Search for the cell housing the specified text and yield its (X, Y) center coordinate. 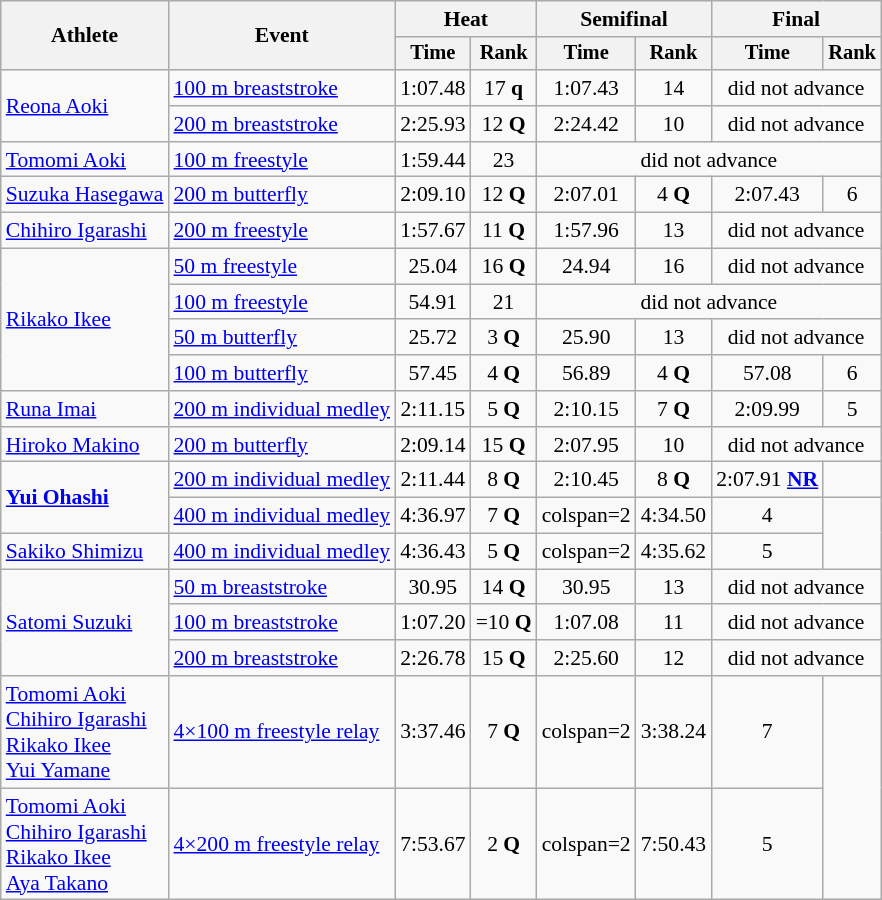
2 Q (504, 844)
Chihiro Igarashi (85, 231)
7:50.43 (674, 844)
1:07.08 (586, 623)
50 m freestyle (282, 267)
2:07.91 NR (767, 480)
24.94 (586, 267)
1:59.44 (432, 160)
7:53.67 (432, 844)
=10 Q (504, 623)
100 m butterfly (282, 373)
1:07.48 (432, 88)
2:10.15 (586, 409)
2:09.99 (767, 409)
1:57.96 (586, 231)
4×100 m freestyle relay (282, 732)
57.08 (767, 373)
2:11.44 (432, 480)
Yui Ohashi (85, 498)
25.90 (586, 338)
2:07.43 (767, 195)
21 (504, 302)
25.04 (432, 267)
4:36.43 (432, 552)
Event (282, 36)
50 m breaststroke (282, 587)
16 Q (504, 267)
2:07.01 (586, 195)
200 m freestyle (282, 231)
3:37.46 (432, 732)
57.45 (432, 373)
11 Q (504, 231)
Tomomi Aoki (85, 160)
1:07.43 (586, 88)
Tomomi AokiChihiro IgarashiRikako IkeeYui Yamane (85, 732)
14 (674, 88)
Tomomi AokiChihiro IgarashiRikako IkeeAya Takano (85, 844)
Final (796, 19)
Semifinal (624, 19)
Satomi Suzuki (85, 622)
Athlete (85, 36)
4:35.62 (674, 552)
2:07.95 (586, 445)
17 q (504, 88)
2:11.15 (432, 409)
50 m butterfly (282, 338)
16 (674, 267)
3:38.24 (674, 732)
23 (504, 160)
2:09.14 (432, 445)
25.72 (432, 338)
Sakiko Shimizu (85, 552)
2:25.60 (586, 658)
54.91 (432, 302)
4:36.97 (432, 516)
Reona Aoki (85, 106)
4 (767, 516)
Heat (466, 19)
7 (767, 732)
4:34.50 (674, 516)
56.89 (586, 373)
1:57.67 (432, 231)
2:25.93 (432, 124)
1:07.20 (432, 623)
4×200 m freestyle relay (282, 844)
14 Q (504, 587)
2:26.78 (432, 658)
Runa Imai (85, 409)
2:09.10 (432, 195)
2:24.42 (586, 124)
12 (674, 658)
Suzuka Hasegawa (85, 195)
2:10.45 (586, 480)
Hiroko Makino (85, 445)
3 Q (504, 338)
11 (674, 623)
Rikako Ikee (85, 320)
